Find where the given text appears and provide that cell's center as (X, Y) coordinate. 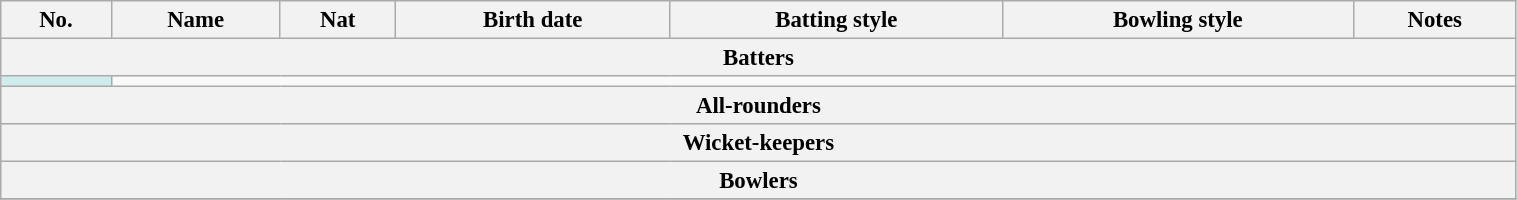
Nat (338, 20)
Notes (1434, 20)
Wicket-keepers (758, 143)
Birth date (532, 20)
No. (56, 20)
All-rounders (758, 106)
Name (196, 20)
Batting style (836, 20)
Bowlers (758, 181)
Batters (758, 58)
Bowling style (1178, 20)
